Locate the cell with the specified text and output its (X, Y) center coordinate. 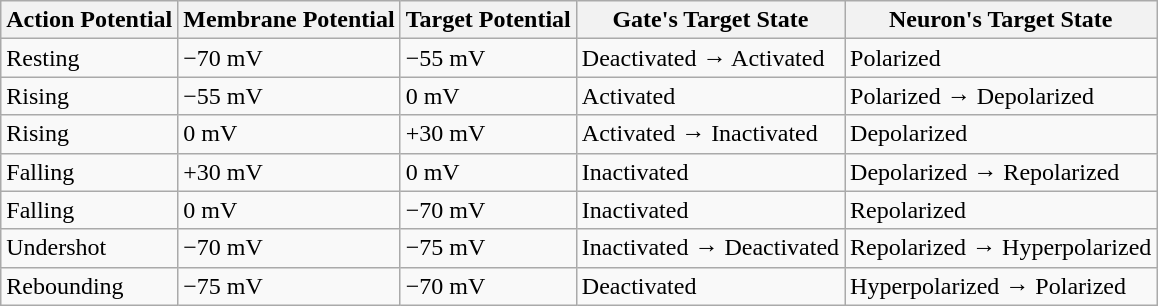
Activated → Inactivated (710, 134)
Repolarized (1001, 210)
Rebounding (90, 286)
Undershot (90, 248)
Depolarized → Repolarized (1001, 172)
Deactivated → Activated (710, 58)
Inactivated → Deactivated (710, 248)
Activated (710, 96)
Gate's Target State (710, 20)
Deactivated (710, 286)
Repolarized → Hyperpolarized (1001, 248)
Depolarized (1001, 134)
Target Potential (488, 20)
Polarized → Depolarized (1001, 96)
Hyperpolarized → Polarized (1001, 286)
Resting (90, 58)
Polarized (1001, 58)
Neuron's Target State (1001, 20)
Action Potential (90, 20)
Membrane Potential (289, 20)
